Identify which cell holds the provided text, then report its [x, y] central coordinate. 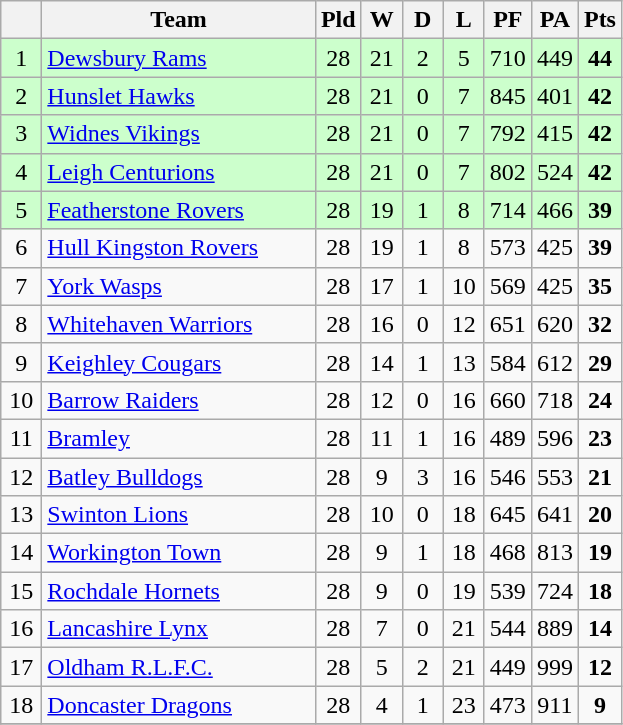
Widnes Vikings [179, 134]
641 [554, 515]
Barrow Raiders [179, 400]
813 [554, 553]
32 [600, 324]
44 [600, 58]
468 [508, 553]
Rochdale Hornets [179, 591]
Bramley [179, 438]
546 [508, 477]
539 [508, 591]
714 [508, 210]
660 [508, 400]
489 [508, 438]
584 [508, 362]
573 [508, 248]
845 [508, 96]
792 [508, 134]
6 [22, 248]
Workington Town [179, 553]
466 [554, 210]
718 [554, 400]
Doncaster Dragons [179, 705]
Pld [338, 20]
401 [554, 96]
889 [554, 629]
20 [600, 515]
524 [554, 172]
PA [554, 20]
999 [554, 667]
29 [600, 362]
612 [554, 362]
Leigh Centurions [179, 172]
553 [554, 477]
Oldham R.L.F.C. [179, 667]
Keighley Cougars [179, 362]
569 [508, 286]
Hull Kingston Rovers [179, 248]
Featherstone Rovers [179, 210]
596 [554, 438]
544 [508, 629]
15 [22, 591]
Team [179, 20]
620 [554, 324]
Swinton Lions [179, 515]
911 [554, 705]
802 [508, 172]
473 [508, 705]
651 [508, 324]
415 [554, 134]
Dewsbury Rams [179, 58]
645 [508, 515]
Batley Bulldogs [179, 477]
24 [600, 400]
Whitehaven Warriors [179, 324]
Lancashire Lynx [179, 629]
PF [508, 20]
724 [554, 591]
D [422, 20]
W [382, 20]
Hunslet Hawks [179, 96]
Pts [600, 20]
35 [600, 286]
L [464, 20]
710 [508, 58]
York Wasps [179, 286]
